Search for the cell housing the specified text and yield its [X, Y] center coordinate. 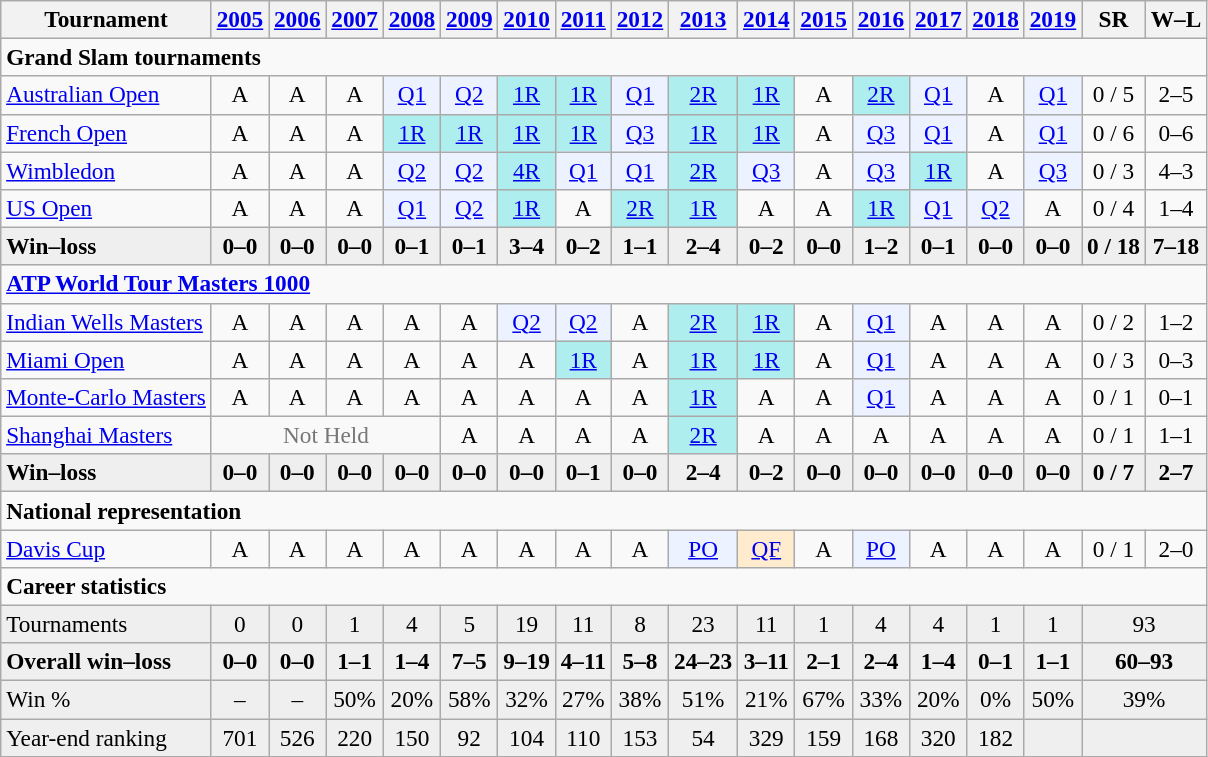
58% [470, 699]
QF [766, 548]
ATP World Tour Masters 1000 [604, 284]
4R [526, 170]
2011 [583, 19]
0–3 [1176, 359]
51% [704, 699]
150 [412, 737]
0 / 6 [1114, 133]
60–93 [1144, 662]
Davis Cup [106, 548]
104 [526, 737]
21% [766, 699]
329 [766, 737]
2–1 [824, 662]
0 / 18 [1114, 246]
3–4 [526, 246]
3–11 [766, 662]
W–L [1176, 19]
4–11 [583, 662]
Wimbledon [106, 170]
4–3 [1176, 170]
32% [526, 699]
0 / 4 [1114, 208]
0 / 7 [1114, 473]
2015 [824, 19]
Tournament [106, 19]
US Open [106, 208]
2016 [880, 19]
2017 [938, 19]
2005 [240, 19]
Win % [106, 699]
153 [640, 737]
526 [298, 737]
38% [640, 699]
2–5 [1176, 95]
7–18 [1176, 246]
Year-end ranking [106, 737]
67% [824, 699]
Miami Open [106, 359]
2019 [1052, 19]
23 [704, 624]
Monte-Carlo Masters [106, 397]
19 [526, 624]
2–7 [1176, 473]
2–0 [1176, 548]
2010 [526, 19]
2012 [640, 19]
27% [583, 699]
5–8 [640, 662]
182 [996, 737]
39% [1144, 699]
7–5 [470, 662]
54 [704, 737]
220 [354, 737]
2006 [298, 19]
8 [640, 624]
320 [938, 737]
110 [583, 737]
33% [880, 699]
2018 [996, 19]
0% [996, 699]
168 [880, 737]
Career statistics [604, 586]
2014 [766, 19]
2013 [704, 19]
0 / 5 [1114, 95]
SR [1114, 19]
Grand Slam tournaments [604, 57]
2007 [354, 19]
701 [240, 737]
2009 [470, 19]
24–23 [704, 662]
Tournaments [106, 624]
5 [470, 624]
French Open [106, 133]
0–6 [1176, 133]
Overall win–loss [106, 662]
93 [1144, 624]
Indian Wells Masters [106, 322]
9–19 [526, 662]
0 / 2 [1114, 322]
Not Held [326, 435]
92 [470, 737]
Australian Open [106, 95]
National representation [604, 510]
Shanghai Masters [106, 435]
2008 [412, 19]
159 [824, 737]
